Determine the (X, Y) coordinate at the center of the cell enclosing the given text.  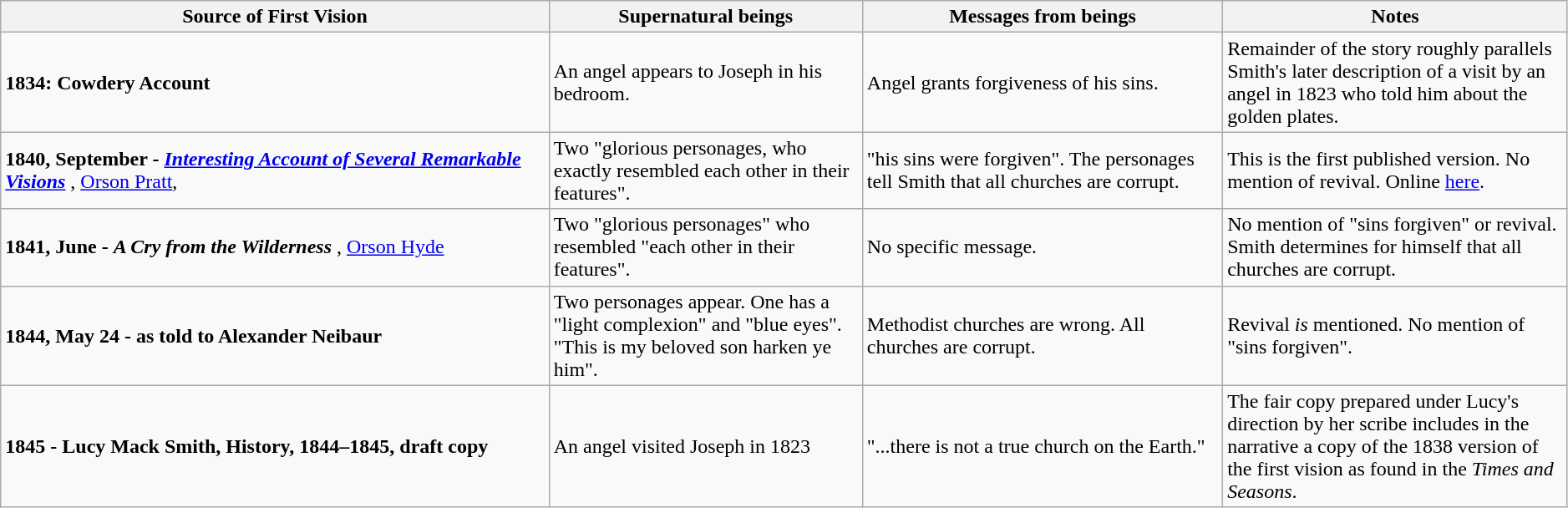
This is the first published version. No mention of revival. Online here. (1395, 170)
1840, September - Interesting Account of Several Remarkable Visions , Orson Pratt, (275, 170)
1844, May 24 - as told to Alexander Neibaur (275, 336)
"...there is not a true church on the Earth." (1043, 446)
Messages from beings (1043, 17)
"his sins were forgiven". The personages tell Smith that all churches are corrupt. (1043, 170)
1845 - Lucy Mack Smith, History, 1844–1845, draft copy (275, 446)
Notes (1395, 17)
No mention of "sins forgiven" or revival. Smith determines for himself that all churches are corrupt. (1395, 247)
An angel appears to Joseph in his bedroom. (705, 82)
1834: Cowdery Account (275, 82)
Angel grants forgiveness of his sins. (1043, 82)
No specific message. (1043, 247)
Remainder of the story roughly parallels Smith's later description of a visit by an angel in 1823 who told him about the golden plates. (1395, 82)
Revival is mentioned. No mention of "sins forgiven". (1395, 336)
1841, June - A Cry from the Wilderness , Orson Hyde (275, 247)
An angel visited Joseph in 1823 (705, 446)
Two personages appear. One has a "light complexion" and "blue eyes". "This is my beloved son harken ye him". (705, 336)
Supernatural beings (705, 17)
Methodist churches are wrong. All churches are corrupt. (1043, 336)
Two "glorious personages" who resembled "each other in their features". (705, 247)
Two "glorious personages, who exactly resembled each other in their features". (705, 170)
Source of First Vision (275, 17)
